Return (x, y) of the center of cell containing provided text 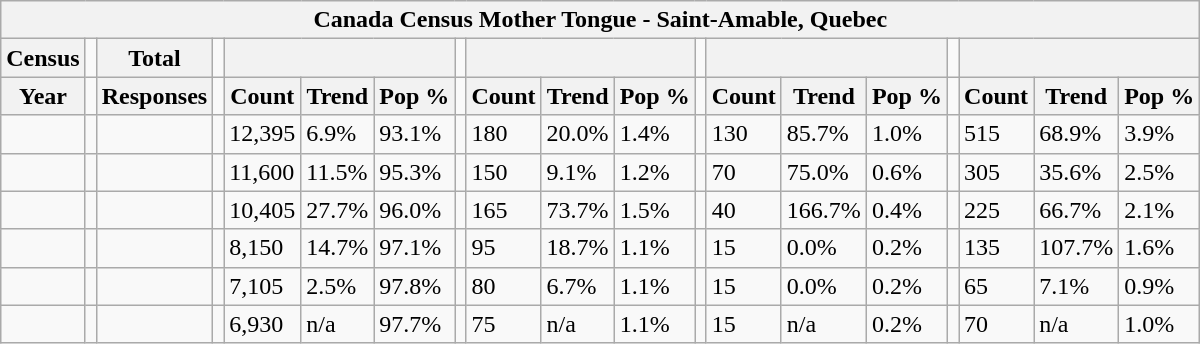
97.7% (414, 324)
Census (43, 58)
0.4% (906, 210)
225 (996, 210)
73.7% (578, 210)
40 (744, 210)
75.0% (824, 172)
0.6% (906, 172)
515 (996, 134)
135 (996, 248)
14.7% (338, 248)
Responses (154, 96)
68.9% (1076, 134)
150 (504, 172)
7,105 (262, 286)
Canada Census Mother Tongue - Saint-Amable, Quebec (600, 20)
12,395 (262, 134)
27.7% (338, 210)
93.1% (414, 134)
166.7% (824, 210)
6.7% (578, 286)
97.8% (414, 286)
10,405 (262, 210)
305 (996, 172)
6.9% (338, 134)
75 (504, 324)
95 (504, 248)
9.1% (578, 172)
80 (504, 286)
180 (504, 134)
95.3% (414, 172)
130 (744, 134)
0.9% (1160, 286)
96.0% (414, 210)
2.1% (1160, 210)
35.6% (1076, 172)
11.5% (338, 172)
1.4% (654, 134)
7.1% (1076, 286)
165 (504, 210)
85.7% (824, 134)
6,930 (262, 324)
65 (996, 286)
20.0% (578, 134)
11,600 (262, 172)
8,150 (262, 248)
1.6% (1160, 248)
66.7% (1076, 210)
3.9% (1160, 134)
18.7% (578, 248)
97.1% (414, 248)
Total (154, 58)
1.5% (654, 210)
Year (43, 96)
107.7% (1076, 248)
1.2% (654, 172)
